Capture the cell that displays the provided text and extract its (X, Y) central coordinate. 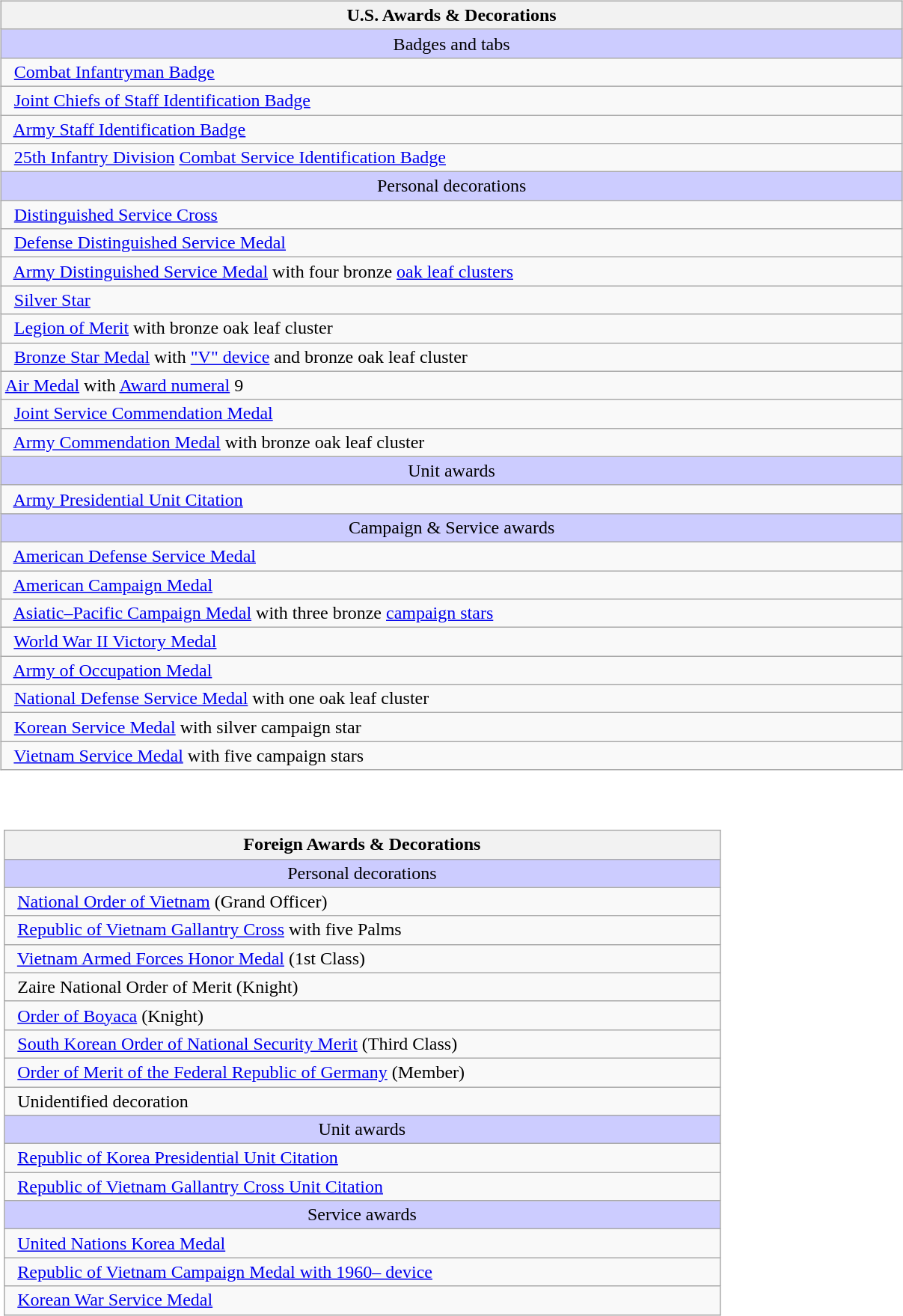
United Nations Korea Medal (362, 1243)
Republic of Vietnam Campaign Medal with 1960– device (362, 1272)
Silver Star (452, 300)
Army Commendation Medal with bronze oak leaf cluster (452, 442)
Joint Service Commendation Medal (452, 414)
Republic of Vietnam Gallantry Cross Unit Citation (362, 1187)
Foreign Awards & Decorations (362, 845)
Defense Distinguished Service Medal (452, 243)
Campaign & Service awards (452, 527)
Legion of Merit with bronze oak leaf cluster (452, 328)
Service awards (362, 1215)
Army Distinguished Service Medal with four bronze oak leaf clusters (452, 272)
Order of Boyaca (Knight) (362, 1015)
Order of Merit of the Federal Republic of Germany (Member) (362, 1072)
25th Infantry Division Combat Service Identification Badge (452, 158)
American Campaign Medal (452, 584)
Vietnam Service Medal with five campaign stars (452, 756)
Army of Occupation Medal (452, 670)
Korean Service Medal with silver campaign star (452, 727)
Distinguished Service Cross (452, 215)
Korean War Service Medal (362, 1300)
National Defense Service Medal with one oak leaf cluster (452, 699)
American Defense Service Medal (452, 556)
Asiatic–Pacific Campaign Medal with three bronze campaign stars (452, 613)
Bronze Star Medal with "V" device and bronze oak leaf cluster (452, 357)
World War II Victory Medal (452, 642)
Unidentified decoration (362, 1101)
U.S. Awards & Decorations (452, 15)
Republic of Vietnam Gallantry Cross with five Palms (362, 930)
Army Staff Identification Badge (452, 129)
Air Medal with Award numeral 9 (452, 385)
Combat Infantryman Badge (452, 72)
South Korean Order of National Security Merit (Third Class) (362, 1044)
Vietnam Armed Forces Honor Medal (1st Class) (362, 958)
Joint Chiefs of Staff Identification Badge (452, 100)
Army Presidential Unit Citation (452, 499)
Republic of Korea Presidential Unit Citation (362, 1158)
National Order of Vietnam (Grand Officer) (362, 902)
Badges and tabs (452, 43)
Zaire National Order of Merit (Knight) (362, 987)
